Locate the cell with the specified text and output its (X, Y) center coordinate. 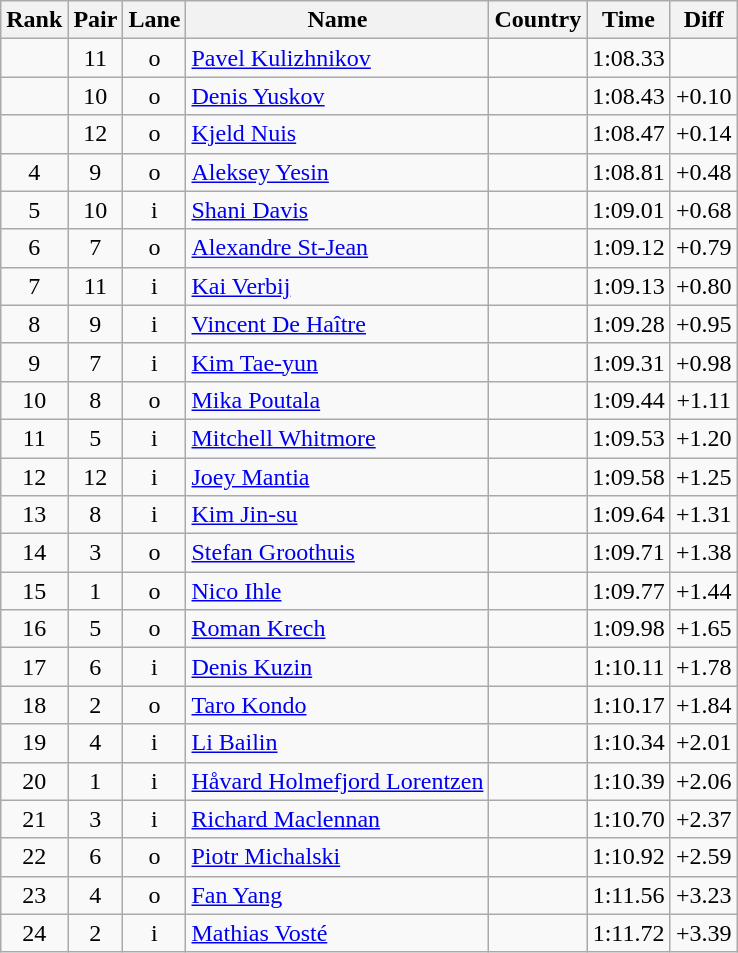
1:09.13 (629, 286)
+1.20 (704, 438)
20 (34, 781)
Aleksey Yesin (338, 172)
1:09.98 (629, 629)
+3.39 (704, 933)
+1.31 (704, 515)
+0.10 (704, 96)
22 (34, 857)
+1.65 (704, 629)
Kjeld Nuis (338, 134)
+2.06 (704, 781)
Roman Krech (338, 629)
+1.38 (704, 553)
Time (629, 20)
Taro Kondo (338, 705)
24 (34, 933)
Mitchell Whitmore (338, 438)
Pair (96, 20)
Country (538, 20)
17 (34, 667)
1:09.44 (629, 400)
+1.11 (704, 400)
Håvard Holmefjord Lorentzen (338, 781)
+0.98 (704, 362)
1:09.77 (629, 591)
1:10.11 (629, 667)
1:11.72 (629, 933)
1:09.31 (629, 362)
+1.84 (704, 705)
Kim Tae-yun (338, 362)
Denis Yuskov (338, 96)
Fan Yang (338, 895)
Stefan Groothuis (338, 553)
Mika Poutala (338, 400)
Diff (704, 20)
+0.48 (704, 172)
Nico Ihle (338, 591)
15 (34, 591)
+3.23 (704, 895)
Rank (34, 20)
+0.68 (704, 210)
21 (34, 819)
Denis Kuzin (338, 667)
+0.79 (704, 248)
1:09.28 (629, 324)
1:10.34 (629, 743)
Mathias Vosté (338, 933)
+2.59 (704, 857)
Alexandre St-Jean (338, 248)
+1.44 (704, 591)
+1.25 (704, 477)
+1.78 (704, 667)
23 (34, 895)
1:08.33 (629, 58)
1:10.39 (629, 781)
Joey Mantia (338, 477)
1:11.56 (629, 895)
18 (34, 705)
1:10.17 (629, 705)
1:09.64 (629, 515)
1:10.92 (629, 857)
1:09.53 (629, 438)
Li Bailin (338, 743)
+0.80 (704, 286)
1:09.12 (629, 248)
+0.95 (704, 324)
+0.14 (704, 134)
+2.01 (704, 743)
Piotr Michalski (338, 857)
16 (34, 629)
+2.37 (704, 819)
Vincent De Haître (338, 324)
13 (34, 515)
1:08.47 (629, 134)
Kim Jin-su (338, 515)
1:08.81 (629, 172)
Name (338, 20)
Richard Maclennan (338, 819)
19 (34, 743)
1:09.71 (629, 553)
Kai Verbij (338, 286)
1:10.70 (629, 819)
1:08.43 (629, 96)
Pavel Kulizhnikov (338, 58)
1:09.01 (629, 210)
Shani Davis (338, 210)
Lane (154, 20)
14 (34, 553)
1:09.58 (629, 477)
